Locate the cell with the specified text and output its [x, y] center coordinate. 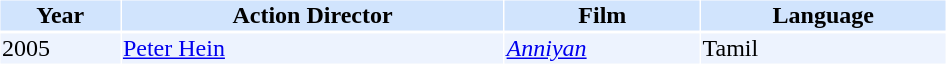
Peter Hein [312, 49]
Anniyan [602, 49]
Action Director [312, 15]
Language [823, 15]
Film [602, 15]
2005 [60, 49]
Tamil [823, 49]
Year [60, 15]
